Identify which cell holds the provided text, then report its [X, Y] central coordinate. 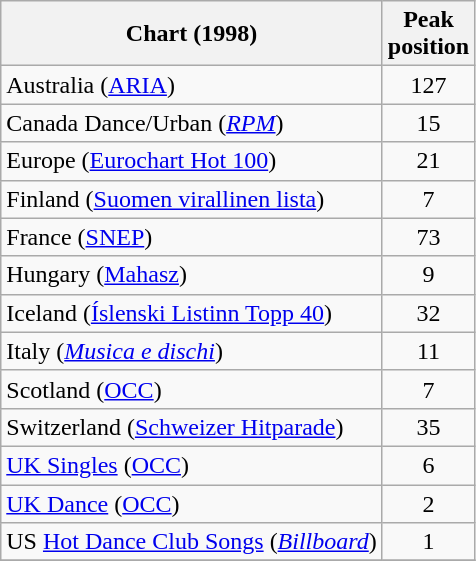
Iceland (Íslenski Listinn Topp 40) [192, 313]
127 [428, 85]
11 [428, 351]
32 [428, 313]
15 [428, 123]
1 [428, 542]
Hungary (Mahasz) [192, 275]
Finland (Suomen virallinen lista) [192, 199]
Chart (1998) [192, 34]
US Hot Dance Club Songs (Billboard) [192, 542]
Europe (Eurochart Hot 100) [192, 161]
UK Dance (OCC) [192, 503]
UK Singles (OCC) [192, 465]
73 [428, 237]
Scotland (OCC) [192, 389]
6 [428, 465]
Peakposition [428, 34]
21 [428, 161]
2 [428, 503]
Italy (Musica e dischi) [192, 351]
Switzerland (Schweizer Hitparade) [192, 427]
France (SNEP) [192, 237]
Canada Dance/Urban (RPM) [192, 123]
35 [428, 427]
9 [428, 275]
Australia (ARIA) [192, 85]
